Extract the [X, Y] coordinate from the center of the cell holding the provided text.  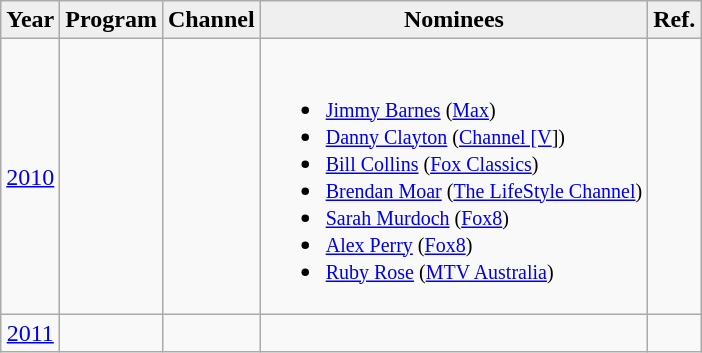
Year [30, 20]
2011 [30, 333]
Program [112, 20]
Nominees [454, 20]
Channel [211, 20]
Ref. [674, 20]
2010 [30, 176]
